Determine the [x, y] coordinate at the center of the cell enclosing the given text.  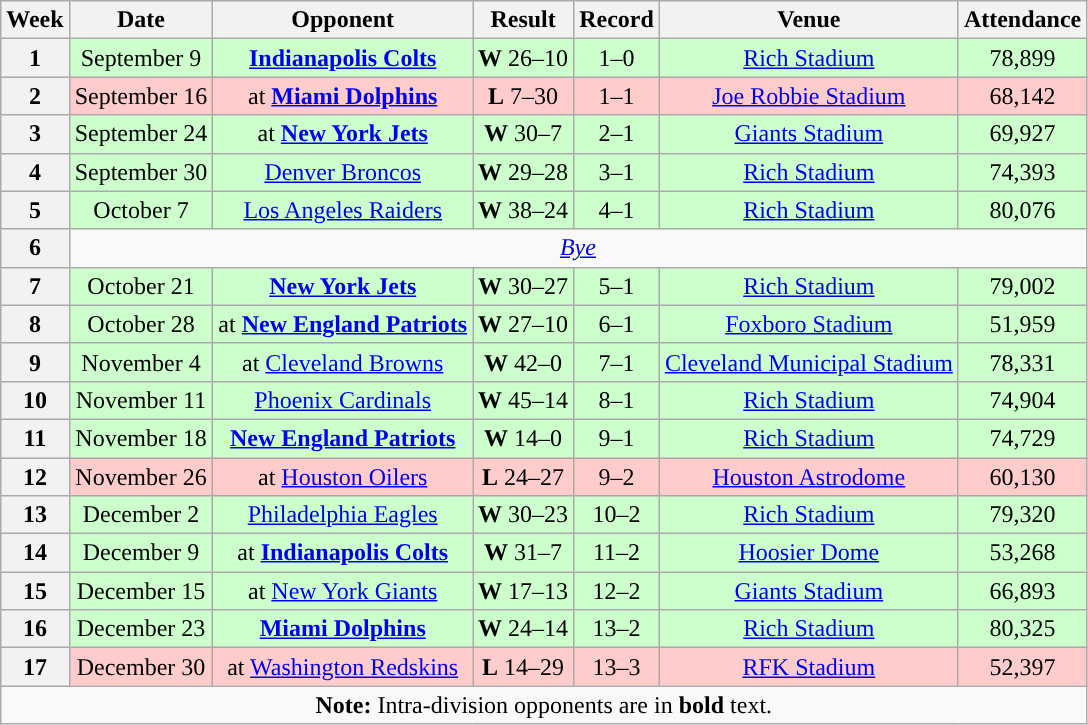
November 4 [141, 362]
W 38–24 [524, 210]
15 [35, 591]
October 21 [141, 286]
1–0 [617, 58]
W 26–10 [524, 58]
78,899 [1022, 58]
74,729 [1022, 438]
17 [35, 667]
W 42–0 [524, 362]
69,927 [1022, 134]
80,325 [1022, 629]
8 [35, 324]
W 14–0 [524, 438]
at Houston Oilers [343, 477]
at Indianapolis Colts [343, 553]
1 [35, 58]
W 30–27 [524, 286]
11 [35, 438]
51,959 [1022, 324]
6 [35, 248]
6–1 [617, 324]
Houston Astrodome [808, 477]
at Cleveland Browns [343, 362]
Joe Robbie Stadium [808, 96]
3–1 [617, 172]
74,393 [1022, 172]
W 17–13 [524, 591]
RFK Stadium [808, 667]
W 31–7 [524, 553]
10 [35, 400]
Denver Broncos [343, 172]
Attendance [1022, 20]
L 7–30 [524, 96]
2–1 [617, 134]
at New York Jets [343, 134]
14 [35, 553]
October 28 [141, 324]
79,002 [1022, 286]
December 23 [141, 629]
79,320 [1022, 515]
2 [35, 96]
Foxboro Stadium [808, 324]
W 24–14 [524, 629]
13 [35, 515]
W 30–7 [524, 134]
Record [617, 20]
Phoenix Cardinals [343, 400]
60,130 [1022, 477]
3 [35, 134]
at New York Giants [343, 591]
1–1 [617, 96]
September 9 [141, 58]
11–2 [617, 553]
L 14–29 [524, 667]
74,904 [1022, 400]
4 [35, 172]
Cleveland Municipal Stadium [808, 362]
Miami Dolphins [343, 629]
5 [35, 210]
October 7 [141, 210]
52,397 [1022, 667]
at Miami Dolphins [343, 96]
September 30 [141, 172]
November 11 [141, 400]
10–2 [617, 515]
W 45–14 [524, 400]
12 [35, 477]
68,142 [1022, 96]
Opponent [343, 20]
7 [35, 286]
December 30 [141, 667]
September 24 [141, 134]
New England Patriots [343, 438]
at New England Patriots [343, 324]
November 18 [141, 438]
New York Jets [343, 286]
Date [141, 20]
4–1 [617, 210]
Philadelphia Eagles [343, 515]
Note: Intra-division opponents are in bold text. [544, 705]
66,893 [1022, 591]
W 29–28 [524, 172]
Bye [578, 248]
8–1 [617, 400]
Hoosier Dome [808, 553]
13–3 [617, 667]
November 26 [141, 477]
78,331 [1022, 362]
9–1 [617, 438]
at Washington Redskins [343, 667]
Week [35, 20]
W 30–23 [524, 515]
December 2 [141, 515]
9–2 [617, 477]
53,268 [1022, 553]
Los Angeles Raiders [343, 210]
16 [35, 629]
7–1 [617, 362]
5–1 [617, 286]
Venue [808, 20]
December 15 [141, 591]
80,076 [1022, 210]
12–2 [617, 591]
Indianapolis Colts [343, 58]
Result [524, 20]
September 16 [141, 96]
December 9 [141, 553]
13–2 [617, 629]
9 [35, 362]
W 27–10 [524, 324]
L 24–27 [524, 477]
